Scan for the cell matching the given text and deliver its [x, y] coordinate at center. 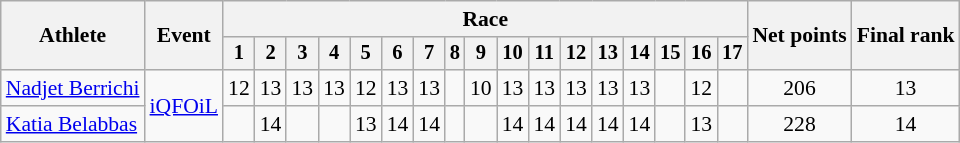
6 [398, 54]
16 [701, 54]
Event [184, 36]
Net points [799, 36]
iQFOiL [184, 106]
9 [481, 54]
17 [732, 54]
11 [544, 54]
7 [429, 54]
Katia Belabbas [73, 124]
8 [455, 54]
5 [366, 54]
Nadjet Berrichi [73, 88]
Race [485, 19]
228 [799, 124]
Athlete [73, 36]
206 [799, 88]
4 [334, 54]
2 [271, 54]
3 [302, 54]
15 [670, 54]
Final rank [906, 36]
1 [239, 54]
